Locate the cell with the specified text and output its [x, y] center coordinate. 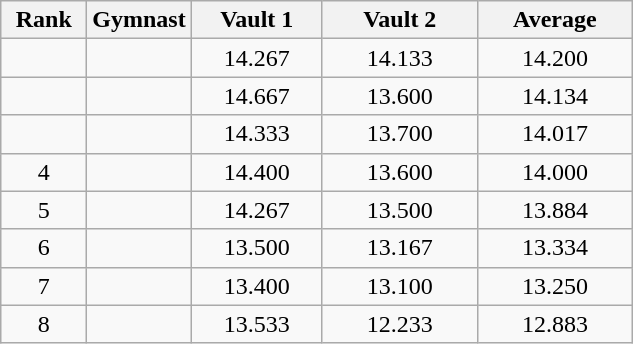
Vault 1 [256, 20]
13.700 [400, 134]
13.167 [400, 248]
14.667 [256, 96]
13.250 [554, 286]
13.100 [400, 286]
14.134 [554, 96]
13.884 [554, 210]
7 [44, 286]
Gymnast [139, 20]
13.334 [554, 248]
Average [554, 20]
5 [44, 210]
12.883 [554, 324]
14.133 [400, 58]
13.533 [256, 324]
14.333 [256, 134]
14.400 [256, 172]
14.200 [554, 58]
Rank [44, 20]
6 [44, 248]
12.233 [400, 324]
13.400 [256, 286]
4 [44, 172]
Vault 2 [400, 20]
14.017 [554, 134]
8 [44, 324]
14.000 [554, 172]
